Extract the [x, y] coordinate from the center of the cell holding the provided text.  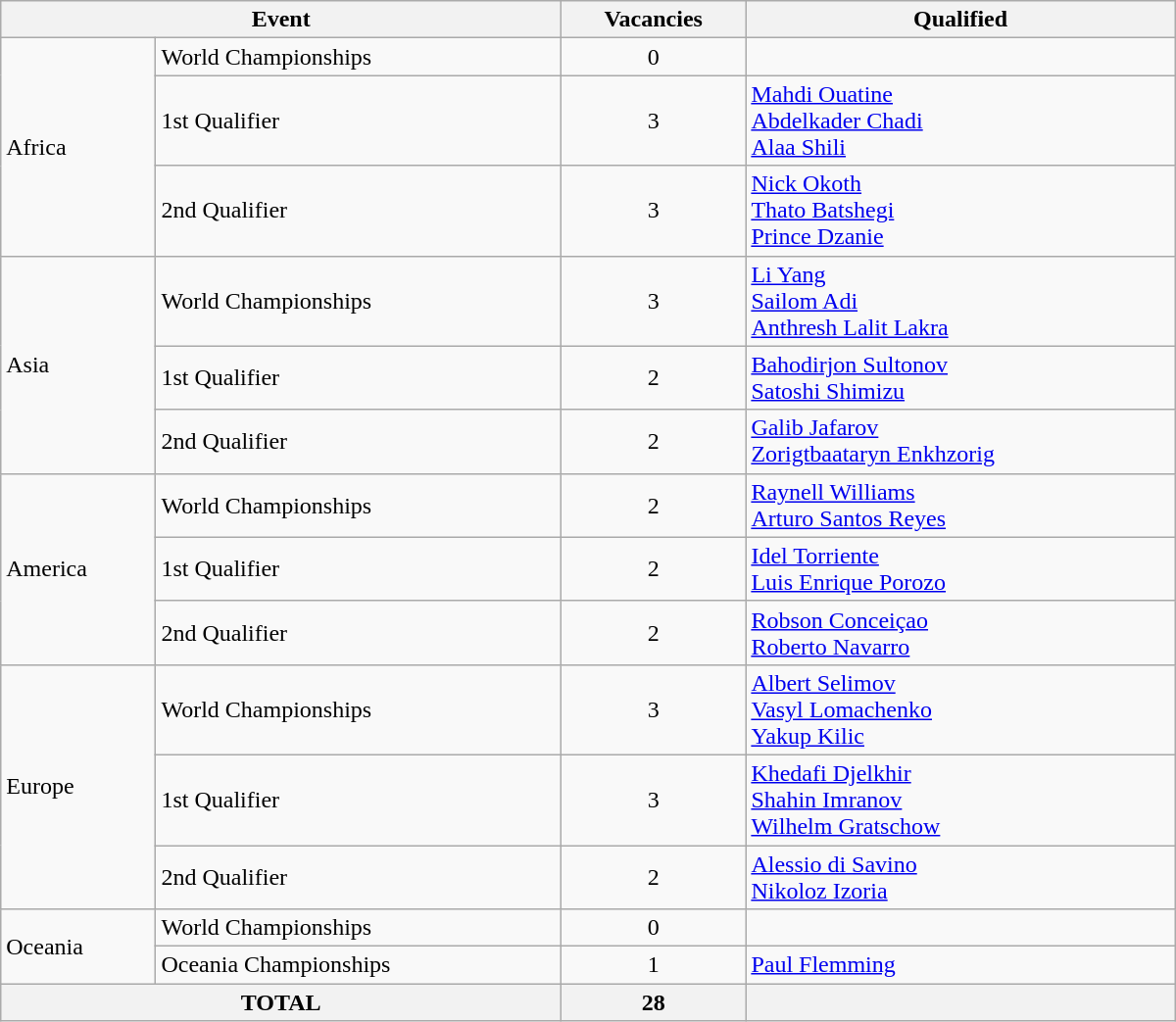
Event [281, 20]
Albert Selimov Vasyl Lomachenko Yakup Kilic [960, 709]
Africa [78, 147]
Nick Okoth Thato Batshegi Prince Dzanie [960, 211]
Paul Flemming [960, 965]
TOTAL [281, 1002]
Mahdi Ouatine Abdelkader Chadi Alaa Shili [960, 121]
America [78, 568]
Vacancies [654, 20]
Asia [78, 365]
Qualified [960, 20]
Bahodirjon Sultonov Satoshi Shimizu [960, 378]
Idel Torriente Luis Enrique Porozo [960, 568]
Robson Conceiçao Roberto Navarro [960, 633]
Li Yang Sailom Adi Anthresh Lalit Lakra [960, 301]
Khedafi Djelkhir Shahin Imranov Wilhelm Gratschow [960, 800]
1 [654, 965]
Europe [78, 786]
Raynell Williams Arturo Santos Reyes [960, 506]
28 [654, 1002]
Oceania [78, 947]
Galib Jafarov Zorigtbaataryn Enkhzorig [960, 441]
Alessio di Savino Nikoloz Izoria [960, 876]
Oceania Championships [359, 965]
